Return the (x, y) coordinate for the center point of the cell that contains the specified text.  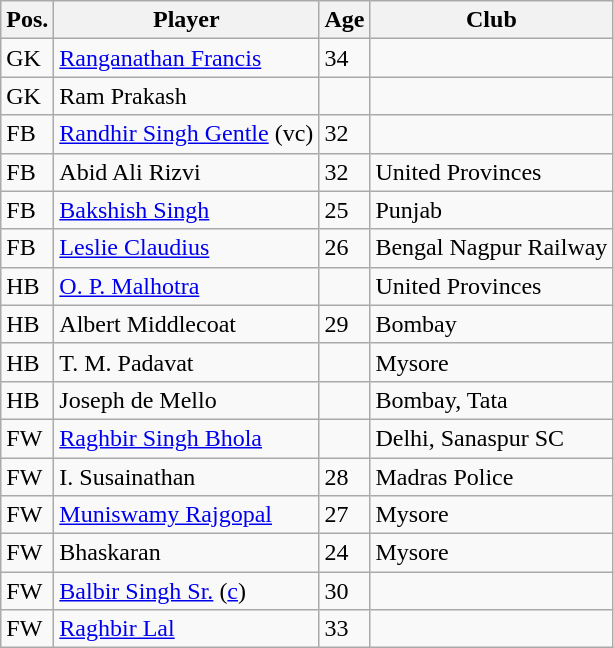
Albert Middlecoat (186, 324)
Randhir Singh Gentle (vc) (186, 134)
27 (344, 515)
Leslie Claudius (186, 248)
Balbir Singh Sr. (c) (186, 591)
Bombay, Tata (492, 400)
O. P. Malhotra (186, 286)
26 (344, 248)
Abid Ali Rizvi (186, 172)
24 (344, 553)
25 (344, 210)
I. Susainathan (186, 477)
Joseph de Mello (186, 400)
30 (344, 591)
Bombay (492, 324)
Club (492, 20)
Raghbir Lal (186, 629)
29 (344, 324)
Age (344, 20)
Punjab (492, 210)
34 (344, 58)
28 (344, 477)
T. M. Padavat (186, 362)
Pos. (28, 20)
Bhaskaran (186, 553)
Delhi, Sanaspur SC (492, 438)
33 (344, 629)
Player (186, 20)
Ram Prakash (186, 96)
Muniswamy Rajgopal (186, 515)
Bengal Nagpur Railway (492, 248)
Ranganathan Francis (186, 58)
Bakshish Singh (186, 210)
Madras Police (492, 477)
Raghbir Singh Bhola (186, 438)
